Search for the cell housing the specified text and yield its (X, Y) center coordinate. 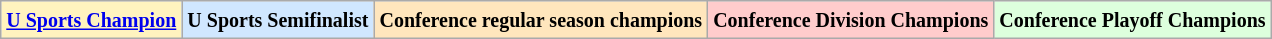
U Sports Champion (92, 20)
Conference regular season champions (541, 20)
U Sports Semifinalist (278, 20)
Conference Playoff Champions (1132, 20)
Conference Division Champions (851, 20)
